Determine the [X, Y] coordinate at the center of the cell enclosing the given text.  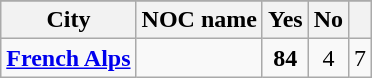
No [328, 20]
84 [285, 58]
City [68, 20]
Yes [285, 20]
7 [360, 58]
French Alps [68, 58]
NOC name [199, 20]
4 [328, 58]
